Search for the cell housing the specified text and yield its (X, Y) center coordinate. 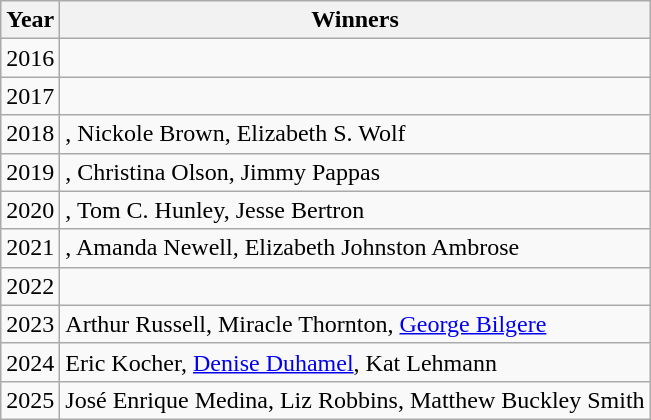
, Nickole Brown, Elizabeth S. Wolf (355, 134)
José Enrique Medina, Liz Robbins, Matthew Buckley Smith (355, 400)
2022 (30, 286)
2017 (30, 96)
, Tom C. Hunley, Jesse Bertron (355, 210)
Arthur Russell, Miracle Thornton, George Bilgere (355, 324)
2016 (30, 58)
, Amanda Newell, Elizabeth Johnston Ambrose (355, 248)
2018 (30, 134)
Winners (355, 20)
2025 (30, 400)
, Christina Olson, Jimmy Pappas (355, 172)
2021 (30, 248)
2024 (30, 362)
Eric Kocher, Denise Duhamel, Kat Lehmann (355, 362)
2020 (30, 210)
2019 (30, 172)
Year (30, 20)
2023 (30, 324)
